Detect which cell encompasses the target text, then output its [X, Y] center coordinate. 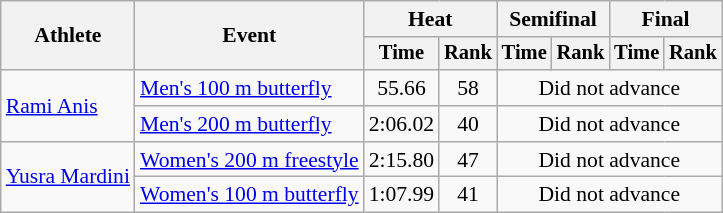
1:07.99 [402, 195]
Athlete [68, 36]
Heat [430, 19]
Yusra Mardini [68, 178]
Event [250, 36]
47 [468, 160]
Men's 100 m butterfly [250, 88]
2:15.80 [402, 160]
Men's 200 m butterfly [250, 124]
Semifinal [553, 19]
Rami Anis [68, 106]
Women's 200 m freestyle [250, 160]
2:06.02 [402, 124]
41 [468, 195]
40 [468, 124]
Women's 100 m butterfly [250, 195]
55.66 [402, 88]
58 [468, 88]
Final [665, 19]
